Determine the [X, Y] coordinate at the center of the cell enclosing the given text.  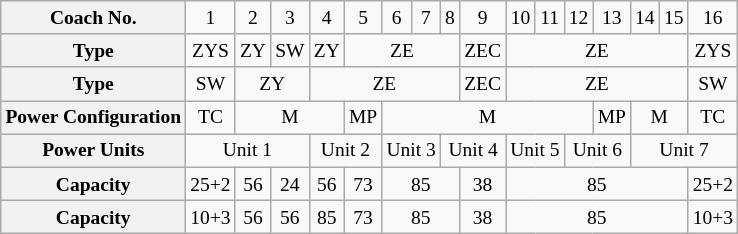
7 [426, 18]
Power Configuration [94, 118]
Unit 5 [536, 150]
1 [211, 18]
4 [326, 18]
11 [550, 18]
16 [713, 18]
10 [521, 18]
3 [290, 18]
Unit 2 [346, 150]
Power Units [94, 150]
14 [644, 18]
6 [396, 18]
9 [482, 18]
Unit 6 [597, 150]
15 [674, 18]
Coach No. [94, 18]
Unit 4 [472, 150]
Unit 7 [684, 150]
2 [252, 18]
24 [290, 184]
12 [578, 18]
5 [362, 18]
Unit 1 [248, 150]
8 [450, 18]
Unit 3 [412, 150]
13 [612, 18]
